From the cell containing the given text, extract its center point as (x, y) coordinate. 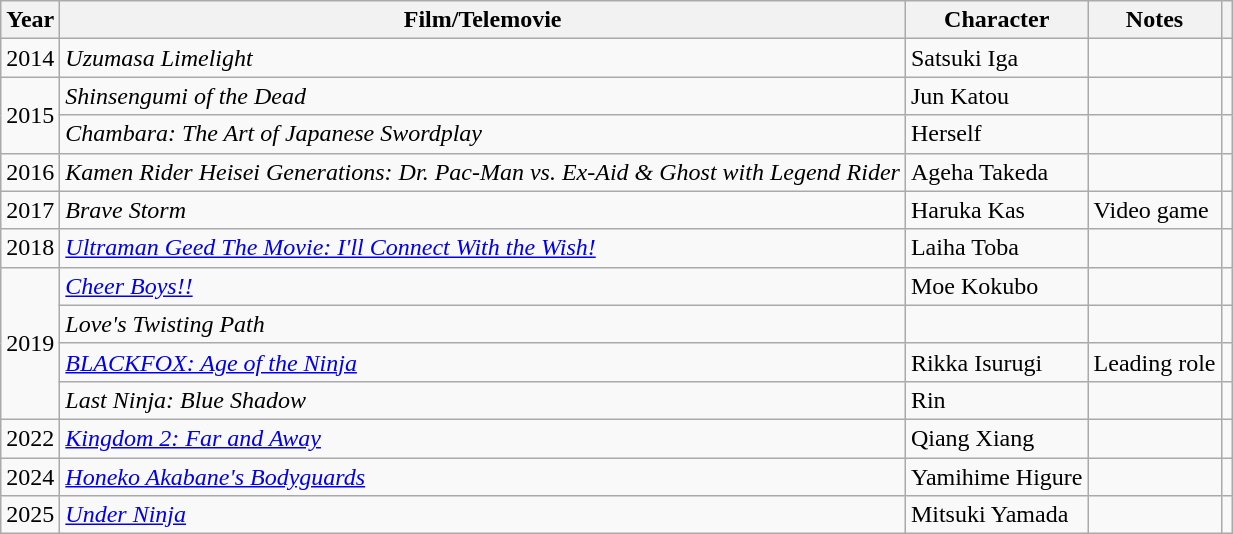
Uzumasa Limelight (483, 58)
Chambara: The Art of Japanese Swordplay (483, 134)
Leading role (1154, 362)
Ageha Takeda (996, 172)
Herself (996, 134)
2015 (30, 115)
Cheer Boys!! (483, 286)
Love's Twisting Path (483, 324)
Kingdom 2: Far and Away (483, 438)
Year (30, 20)
Kamen Rider Heisei Generations: Dr. Pac-Man vs. Ex-Aid & Ghost with Legend Rider (483, 172)
Notes (1154, 20)
2025 (30, 515)
2022 (30, 438)
Last Ninja: Blue Shadow (483, 400)
Shinsengumi of the Dead (483, 96)
Film/Telemovie (483, 20)
Qiang Xiang (996, 438)
2024 (30, 477)
Mitsuki Yamada (996, 515)
Laiha Toba (996, 248)
Video game (1154, 210)
Rin (996, 400)
Yamihime Higure (996, 477)
2018 (30, 248)
Brave Storm (483, 210)
Haruka Kas (996, 210)
Under Ninja (483, 515)
Character (996, 20)
2014 (30, 58)
Rikka Isurugi (996, 362)
2017 (30, 210)
2019 (30, 343)
Jun Katou (996, 96)
Moe Kokubo (996, 286)
Ultraman Geed The Movie: I'll Connect With the Wish! (483, 248)
Satsuki Iga (996, 58)
BLACKFOX: Age of the Ninja (483, 362)
Honeko Akabane's Bodyguards (483, 477)
2016 (30, 172)
